Identify which cell holds the provided text, then report its [X, Y] central coordinate. 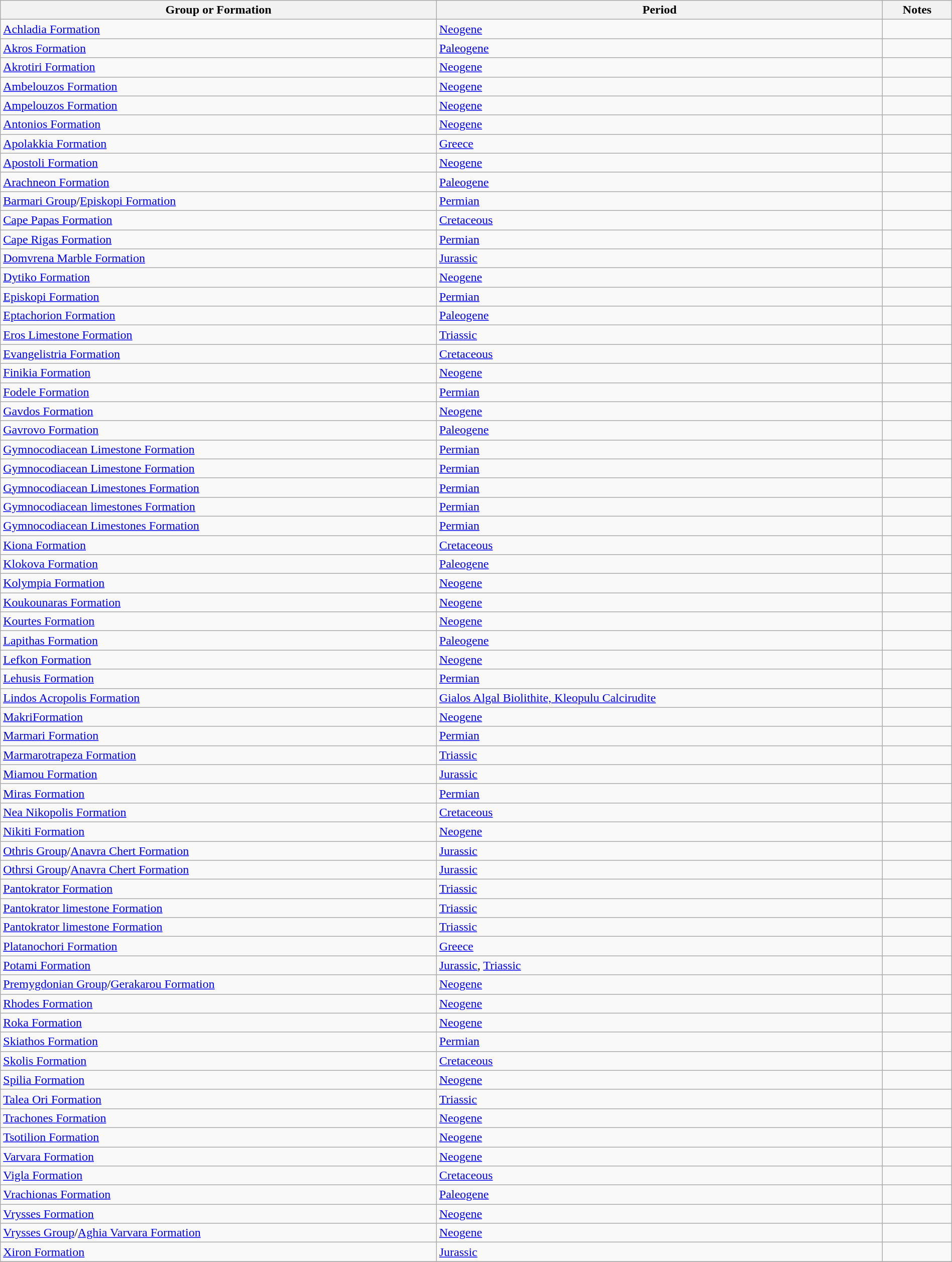
Kolympia Formation [218, 583]
Dytiko Formation [218, 278]
Marmari Formation [218, 736]
Lapithas Formation [218, 641]
Pantokrator Formation [218, 889]
MakriFormation [218, 717]
Ambelouzos Formation [218, 86]
Skiathos Formation [218, 1042]
Lehusis Formation [218, 679]
Koukounaras Formation [218, 602]
Ampelouzos Formation [218, 105]
Premygdonian Group/Gerakarou Formation [218, 984]
Barmari Group/Episkopi Formation [218, 201]
Roka Formation [218, 1023]
Apolakkia Formation [218, 144]
Arachneon Formation [218, 182]
Vrysses Formation [218, 1214]
Marmarotrapeza Formation [218, 755]
Episkopi Formation [218, 297]
Lindos Acropolis Formation [218, 698]
Cape Rigas Formation [218, 239]
Tsotilion Formation [218, 1137]
Evangelistria Formation [218, 354]
Achladia Formation [218, 29]
Kourtes Formation [218, 621]
Trachones Formation [218, 1118]
Gymnocodiacean limestones Formation [218, 507]
Xiron Formation [218, 1252]
Lefkon Formation [218, 660]
Cape Papas Formation [218, 220]
Vrysses Group/Aghia Varvara Formation [218, 1233]
Klokova Formation [218, 564]
Group or Formation [218, 10]
Gialos Algal Biolithite, Kleopulu Calcirudite [660, 698]
Vrachionas Formation [218, 1195]
Period [660, 10]
Kiona Formation [218, 545]
Othrsi Group/Anavra Chert Formation [218, 870]
Eros Limestone Formation [218, 335]
Nea Nikopolis Formation [218, 812]
Skolis Formation [218, 1061]
Varvara Formation [218, 1156]
Rhodes Formation [218, 1003]
Domvrena Marble Formation [218, 259]
Notes [917, 10]
Potami Formation [218, 965]
Vigla Formation [218, 1176]
Jurassic, Triassic [660, 965]
Finikia Formation [218, 373]
Gavrovo Formation [218, 430]
Gavdos Formation [218, 411]
Nikiti Formation [218, 831]
Fodele Formation [218, 392]
Eptachorion Formation [218, 316]
Antonios Formation [218, 124]
Platanochori Formation [218, 946]
Spilia Formation [218, 1080]
Miras Formation [218, 793]
Miamou Formation [218, 774]
Othris Group/Anavra Chert Formation [218, 851]
Talea Ori Formation [218, 1099]
Akrotiri Formation [218, 67]
Akros Formation [218, 48]
Apostoli Formation [218, 163]
